Pinpoint the cell where the given text exists, returning its [X, Y] midpoint coordinate. 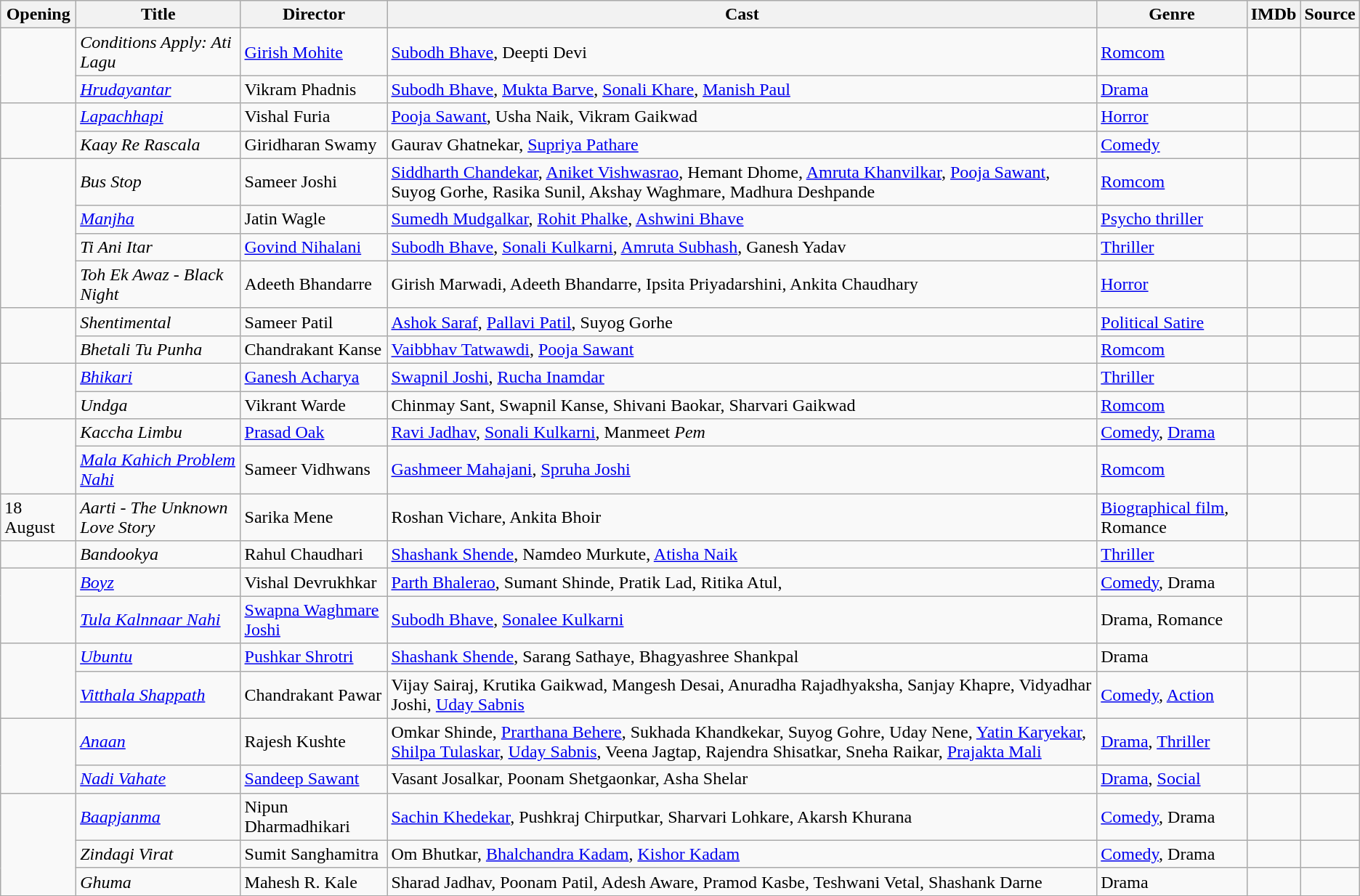
Psycho thriller [1172, 219]
Aarti - The Unknown Love Story [158, 517]
Sharad Jadhav, Poonam Patil, Adesh Aware, Pramod Kasbe, Teshwani Vetal, Shashank Darne [742, 881]
Ubuntu [158, 657]
Vishal Furia [314, 117]
Bus Stop [158, 182]
Pooja Sawant, Usha Naik, Vikram Gaikwad [742, 117]
Zindagi Virat [158, 854]
Ganesh Acharya [314, 377]
Lapachhapi [158, 117]
Vijay Sairaj, Krutika Gaikwad, Mangesh Desai, Anuradha Rajadhyaksha, Sanjay Khapre, Vidyadhar Joshi, Uday Sabnis [742, 694]
Title [158, 15]
Genre [1172, 15]
Subodh Bhave, Deepti Devi [742, 52]
Mahesh R. Kale [314, 881]
Shashank Shende, Sarang Sathaye, Bhagyashree Shankpal [742, 657]
Vaibbhav Tatwawdi, Pooja Sawant [742, 349]
Bandookya [158, 555]
Giridharan Swamy [314, 144]
Drama, Social [1172, 779]
Chandrakant Pawar [314, 694]
Mala Kahich Problem Nahi [158, 471]
Comedy [1172, 144]
Sameer Joshi [314, 182]
Shentimental [158, 322]
Pushkar Shrotri [314, 657]
Swapnil Joshi, Rucha Inamdar [742, 377]
Cast [742, 15]
Sumedh Mudgalkar, Rohit Phalke, Ashwini Bhave [742, 219]
IMDb [1274, 15]
Kaay Re Rascala [158, 144]
Sarika Mene [314, 517]
Parth Bhalerao, Sumant Shinde, Pratik Lad, Ritika Atul, [742, 582]
Subodh Bhave, Sonali Kulkarni, Amruta Subhash, Ganesh Yadav [742, 247]
Gaurav Ghatnekar, Supriya Pathare [742, 144]
Baapjanma [158, 816]
18 August [39, 517]
Manjha [158, 219]
Rajesh Kushte [314, 742]
Shashank Shende, Namdeo Murkute, Atisha Naik [742, 555]
Vishal Devrukhkar [314, 582]
Ghuma [158, 881]
Ashok Saraf, Pallavi Patil, Suyog Gorhe [742, 322]
Comedy, Action [1172, 694]
Conditions Apply: Ati Lagu [158, 52]
Bhetali Tu Punha [158, 349]
Adeeth Bhandarre [314, 285]
Rahul Chaudhari [314, 555]
Source [1329, 15]
Opening [39, 15]
Nipun Dharmadhikari [314, 816]
Girish Mohite [314, 52]
Govind Nihalani [314, 247]
Chandrakant Kanse [314, 349]
Roshan Vichare, Ankita Bhoir [742, 517]
Kaccha Limbu [158, 433]
Undga [158, 404]
Sandeep Sawant [314, 779]
Subodh Bhave, Mukta Barve, Sonali Khare, Manish Paul [742, 89]
Siddharth Chandekar, Aniket Vishwasrao, Hemant Dhome, Amruta Khanvilkar, Pooja Sawant, Suyog Gorhe, Rasika Sunil, Akshay Waghmare, Madhura Deshpande [742, 182]
Director [314, 15]
Drama, Romance [1172, 620]
Toh Ek Awaz - Black Night [158, 285]
Vikram Phadnis [314, 89]
Biographical film, Romance [1172, 517]
Ti Ani Itar [158, 247]
Vikrant Warde [314, 404]
Nadi Vahate [158, 779]
Prasad Oak [314, 433]
Anaan [158, 742]
Tula Kalnnaar Nahi [158, 620]
Swapna Waghmare Joshi [314, 620]
Gashmeer Mahajani, Spruha Joshi [742, 471]
Hrudayantar [158, 89]
Vitthala Shappath [158, 694]
Ravi Jadhav, Sonali Kulkarni, Manmeet Pem [742, 433]
Boyz [158, 582]
Girish Marwadi, Adeeth Bhandarre, Ipsita Priyadarshini, Ankita Chaudhary [742, 285]
Political Satire [1172, 322]
Sameer Vidhwans [314, 471]
Jatin Wagle [314, 219]
Sameer Patil [314, 322]
Sumit Sanghamitra [314, 854]
Subodh Bhave, Sonalee Kulkarni [742, 620]
Om Bhutkar, Bhalchandra Kadam, Kishor Kadam [742, 854]
Sachin Khedekar, Pushkraj Chirputkar, Sharvari Lohkare, Akarsh Khurana [742, 816]
Vasant Josalkar, Poonam Shetgaonkar, Asha Shelar [742, 779]
Bhikari [158, 377]
Chinmay Sant, Swapnil Kanse, Shivani Baokar, Sharvari Gaikwad [742, 404]
Drama, Thriller [1172, 742]
